Extract the [x, y] coordinate from the center of the cell holding the provided text.  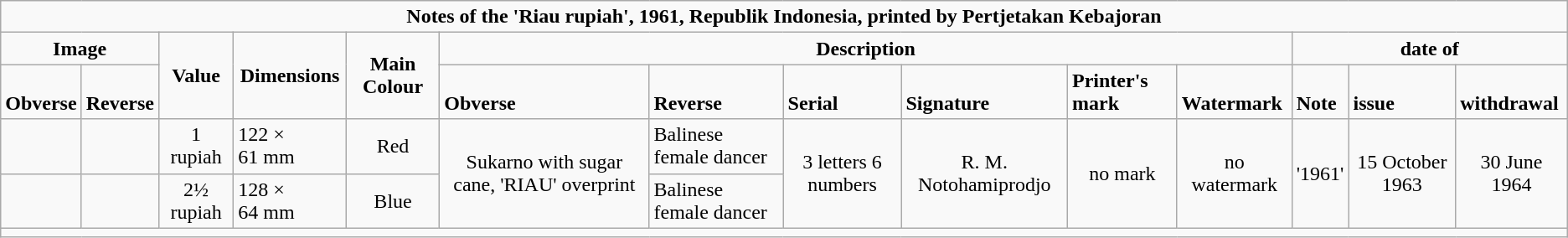
Signature [985, 92]
Description [866, 49]
Red [393, 146]
date of [1429, 49]
Sukarno with sugar cane, 'RIAU' overprint [544, 173]
issue [1402, 92]
3 letters 6 numbers [843, 173]
1 rupiah [196, 146]
withdrawal [1512, 92]
Blue [393, 201]
Notes of the 'Riau rupiah', 1961, Republik Indonesia, printed by Pertjetakan Kebajoran [784, 17]
128 × 64 mm [290, 201]
Main Colour [393, 75]
15 October 1963 [1402, 173]
Value [196, 75]
2½ rupiah [196, 201]
R. M. Notohamiprodjo [985, 173]
Dimensions [290, 75]
Image [80, 49]
Note [1320, 92]
'1961' [1320, 173]
Serial [843, 92]
30 June 1964 [1512, 173]
Printer's mark [1122, 92]
Watermark [1235, 92]
no mark [1122, 173]
no watermark [1235, 173]
122 × 61 mm [290, 146]
